Provide the [x, y] coordinate of the cell's center where the given text is located.  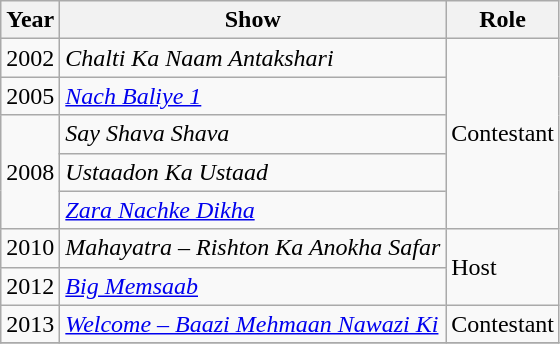
2008 [30, 172]
Zara Nachke Dikha [253, 210]
Welcome – Baazi Mehmaan Nawazi Ki [253, 324]
Say Shava Shava [253, 134]
Ustaadon Ka Ustaad [253, 172]
Mahayatra – Rishton Ka Anokha Safar [253, 248]
Host [503, 267]
Nach Baliye 1 [253, 96]
Role [503, 20]
Show [253, 20]
Big Memsaab [253, 286]
Chalti Ka Naam Antakshari [253, 58]
2013 [30, 324]
Year [30, 20]
2005 [30, 96]
2010 [30, 248]
2012 [30, 286]
2002 [30, 58]
